Output the (X, Y) coordinate of the center of the cell containing the given text.  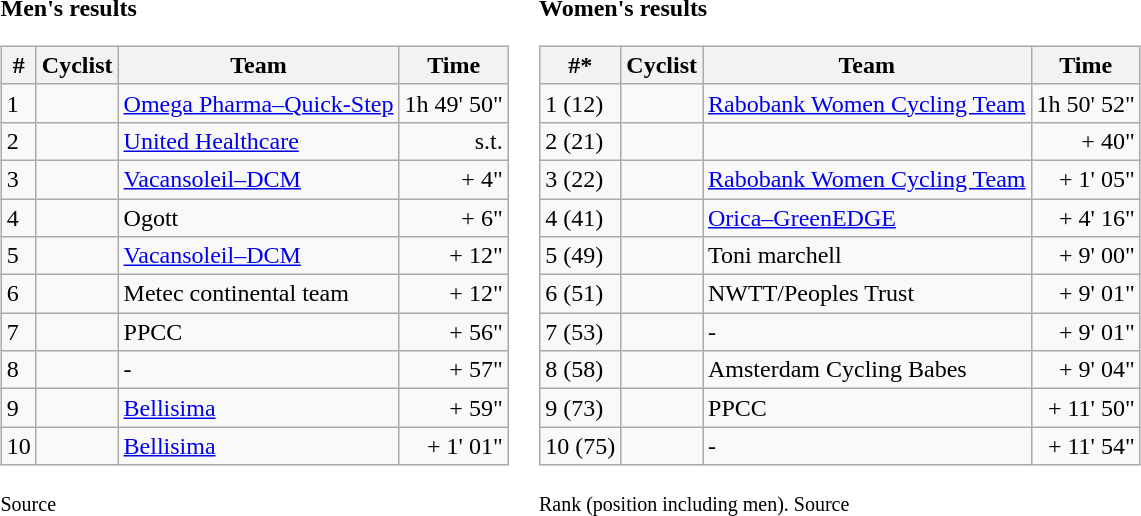
7 (18, 332)
4 (18, 217)
10 (18, 446)
3 (18, 179)
8 (18, 370)
Orica–GreenEDGE (866, 217)
+ 1' 01" (454, 446)
Amsterdam Cycling Babes (866, 370)
2 (21) (580, 141)
8 (58) (580, 370)
1 (18, 103)
1h 49' 50" (454, 103)
+ 11' 54" (1086, 446)
6 (18, 294)
+ 11' 50" (1086, 408)
+ 6" (454, 217)
5 (18, 256)
+ 9' 04" (1086, 370)
+ 9' 00" (1086, 256)
Metec continental team (258, 294)
+ 56" (454, 332)
+ 59" (454, 408)
United Healthcare (258, 141)
10 (75) (580, 446)
+ 4' 16" (1086, 217)
1 (12) (580, 103)
+ 40" (1086, 141)
NWTT/Peoples Trust (866, 294)
+ 1' 05" (1086, 179)
#* (580, 65)
1h 50' 52" (1086, 103)
9 (18, 408)
Ogott (258, 217)
7 (53) (580, 332)
5 (49) (580, 256)
+ 57" (454, 370)
3 (22) (580, 179)
# (18, 65)
2 (18, 141)
6 (51) (580, 294)
+ 4" (454, 179)
s.t. (454, 141)
9 (73) (580, 408)
4 (41) (580, 217)
Toni marchell (866, 256)
Omega Pharma–Quick-Step (258, 103)
